Output the (x, y) coordinate of the center of the cell containing the given text.  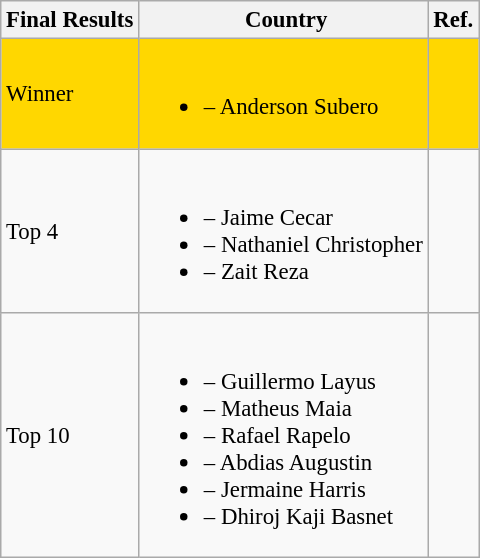
Ref. (453, 20)
– Jaime Cecar – Nathaniel Christopher – Zait Reza (284, 231)
Final Results (70, 20)
– Guillermo Layus – Matheus Maia – Rafael Rapelo – Abdias Augustin – Jermaine Harris – Dhiroj Kaji Basnet (284, 436)
Country (284, 20)
Winner (70, 94)
Top 4 (70, 231)
Top 10 (70, 436)
– Anderson Subero (284, 94)
